Pinpoint the cell where the given text exists, returning its [x, y] midpoint coordinate. 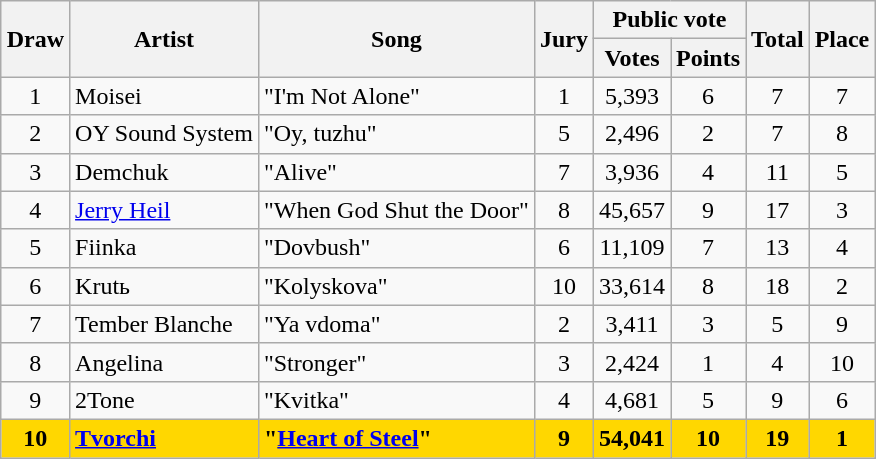
Demchuk [164, 172]
11 [778, 172]
"Kvitka" [396, 400]
"Ya vdoma" [396, 324]
Draw [35, 39]
OY Sound System [164, 134]
"Alive" [396, 172]
"Heart of Steel" [396, 438]
17 [778, 210]
54,041 [632, 438]
Artist [164, 39]
19 [778, 438]
"When God Shut the Door" [396, 210]
13 [778, 248]
Place [842, 39]
Tvorchi [164, 438]
4,681 [632, 400]
3,936 [632, 172]
5,393 [632, 96]
"Dovbush" [396, 248]
Krutь [164, 286]
33,614 [632, 286]
Points [708, 58]
Moisei [164, 96]
"I'm Not Alone" [396, 96]
Jerry Heil [164, 210]
2,496 [632, 134]
Fiinka [164, 248]
Song [396, 39]
"Stronger" [396, 362]
3,411 [632, 324]
Angelina [164, 362]
Tember Blanche [164, 324]
Total [778, 39]
Jury [564, 39]
11,109 [632, 248]
45,657 [632, 210]
Public vote [669, 20]
Votes [632, 58]
2Tone [164, 400]
2,424 [632, 362]
"Oy, tuzhu" [396, 134]
"Kolyskova" [396, 286]
18 [778, 286]
